Capture the cell that displays the provided text and extract its (X, Y) central coordinate. 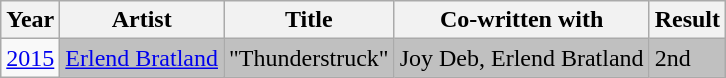
2nd (687, 58)
Title (310, 20)
Year (30, 20)
Joy Deb, Erlend Bratland (522, 58)
Erlend Bratland (142, 58)
2015 (30, 58)
Artist (142, 20)
Result (687, 20)
Co-written with (522, 20)
"Thunderstruck" (310, 58)
